Identify which cell holds the provided text, then report its (x, y) central coordinate. 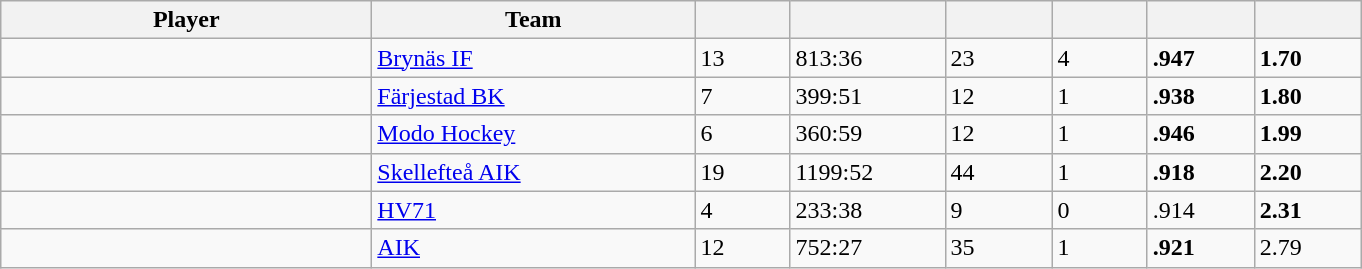
2.20 (1308, 172)
23 (998, 58)
.914 (1200, 210)
Brynäs IF (534, 58)
Färjestad BK (534, 96)
7 (742, 96)
1.80 (1308, 96)
.918 (1200, 172)
AIK (534, 248)
Player (186, 20)
6 (742, 134)
.946 (1200, 134)
HV71 (534, 210)
Skellefteå AIK (534, 172)
399:51 (868, 96)
1199:52 (868, 172)
752:27 (868, 248)
2.79 (1308, 248)
9 (998, 210)
Modo Hockey (534, 134)
13 (742, 58)
.947 (1200, 58)
Team (534, 20)
360:59 (868, 134)
1.99 (1308, 134)
2.31 (1308, 210)
813:36 (868, 58)
.921 (1200, 248)
35 (998, 248)
1.70 (1308, 58)
233:38 (868, 210)
0 (1100, 210)
.938 (1200, 96)
44 (998, 172)
19 (742, 172)
